Output the (X, Y) coordinate of the center of the cell containing the given text.  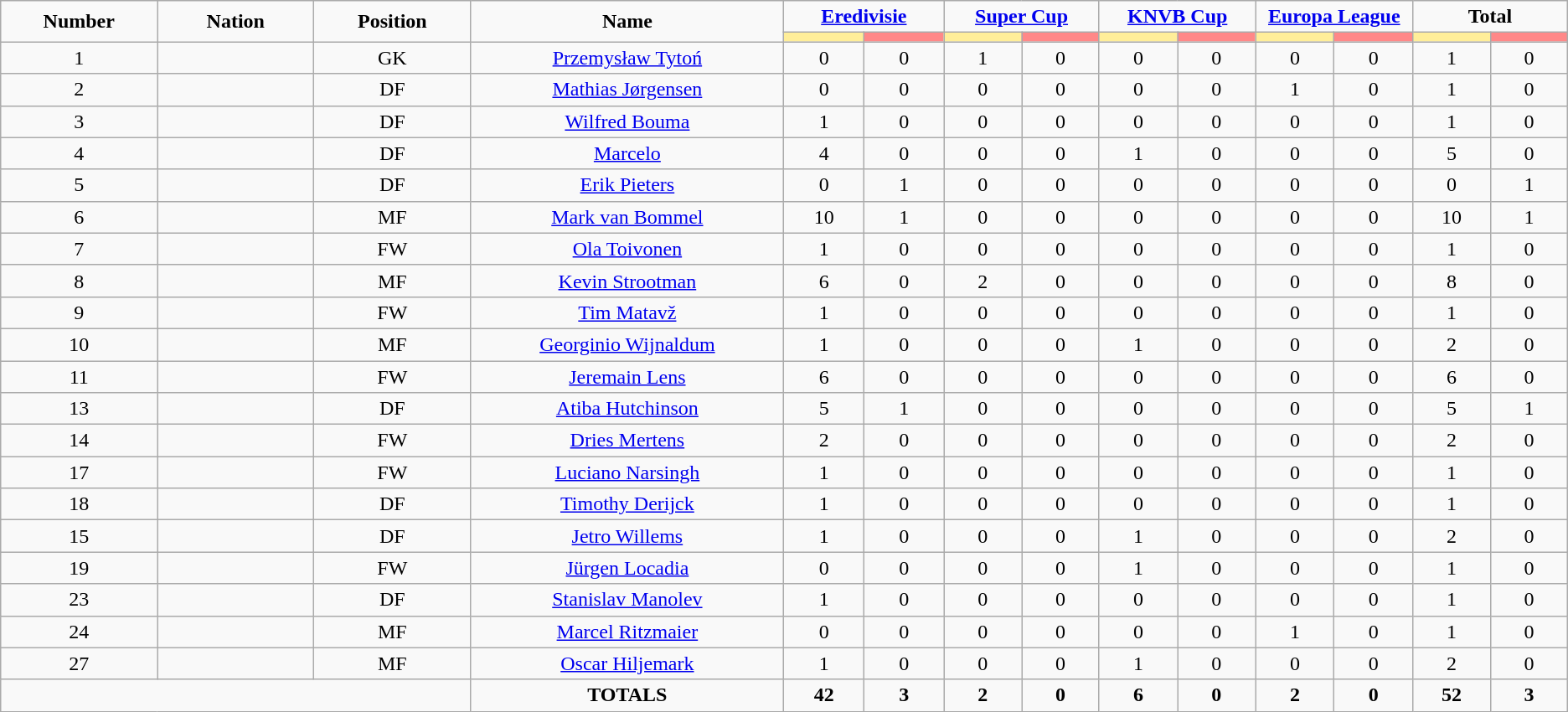
23 (79, 600)
Jeremain Lens (627, 376)
Mathias Jørgensen (627, 90)
Luciano Narsingh (627, 472)
Number (79, 22)
Kevin Strootman (627, 281)
GK (392, 58)
52 (1452, 695)
Europa League (1334, 17)
Timothy Derijck (627, 504)
24 (79, 632)
7 (79, 249)
9 (79, 312)
42 (824, 695)
11 (79, 376)
Name (627, 22)
Total (1491, 17)
14 (79, 441)
Jetro Willems (627, 536)
Oscar Hiljemark (627, 663)
Eredivisie (864, 17)
Ola Toivonen (627, 249)
13 (79, 409)
27 (79, 663)
Wilfred Bouma (627, 121)
KNVB Cup (1178, 17)
Atiba Hutchinson (627, 409)
Tim Matavž (627, 312)
TOTALS (627, 695)
Erik Pieters (627, 185)
Nation (236, 22)
17 (79, 472)
Super Cup (1022, 17)
19 (79, 568)
18 (79, 504)
Jürgen Locadia (627, 568)
Georginio Wijnaldum (627, 344)
15 (79, 536)
Dries Mertens (627, 441)
Mark van Bommel (627, 217)
Marcelo (627, 153)
Marcel Ritzmaier (627, 632)
Przemysław Tytoń (627, 58)
Stanislav Manolev (627, 600)
Position (392, 22)
